Pinpoint the cell where the given text exists, returning its [x, y] midpoint coordinate. 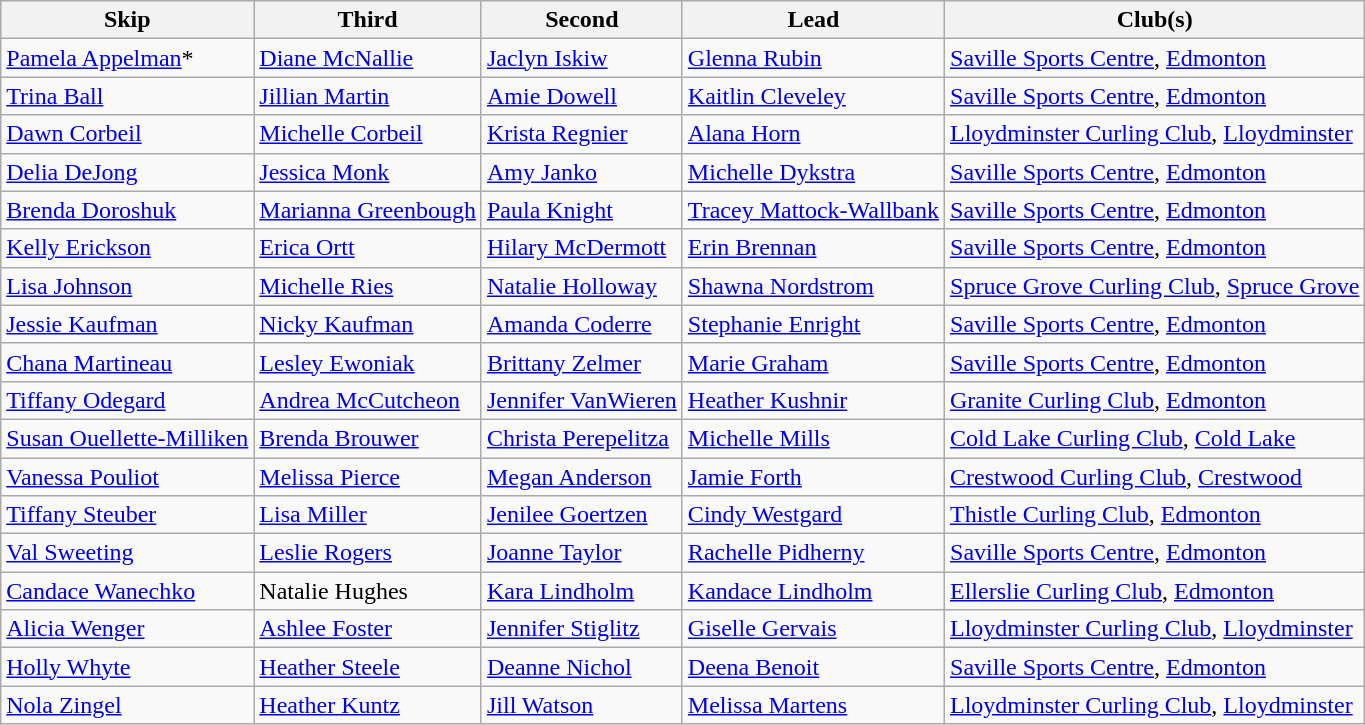
Pamela Appelman* [128, 58]
Glenna Rubin [813, 58]
Erin Brennan [813, 248]
Heather Kushnir [813, 400]
Krista Regnier [582, 134]
Kelly Erickson [128, 248]
Brenda Brouwer [368, 438]
Megan Anderson [582, 477]
Giselle Gervais [813, 629]
Hilary McDermott [582, 248]
Michelle Dykstra [813, 172]
Jessie Kaufman [128, 324]
Leslie Rogers [368, 553]
Tiffany Steuber [128, 515]
Christa Perepelitza [582, 438]
Amy Janko [582, 172]
Jessica Monk [368, 172]
Heather Kuntz [368, 705]
Natalie Hughes [368, 591]
Jennifer VanWieren [582, 400]
Crestwood Curling Club, Crestwood [1155, 477]
Erica Ortt [368, 248]
Heather Steele [368, 667]
Stephanie Enright [813, 324]
Thistle Curling Club, Edmonton [1155, 515]
Natalie Holloway [582, 286]
Dawn Corbeil [128, 134]
Marianna Greenbough [368, 210]
Second [582, 20]
Marie Graham [813, 362]
Club(s) [1155, 20]
Nicky Kaufman [368, 324]
Val Sweeting [128, 553]
Michelle Ries [368, 286]
Vanessa Pouliot [128, 477]
Brenda Doroshuk [128, 210]
Diane McNallie [368, 58]
Alana Horn [813, 134]
Chana Martineau [128, 362]
Lead [813, 20]
Third [368, 20]
Jill Watson [582, 705]
Rachelle Pidherny [813, 553]
Jillian Martin [368, 96]
Granite Curling Club, Edmonton [1155, 400]
Joanne Taylor [582, 553]
Melissa Martens [813, 705]
Paula Knight [582, 210]
Michelle Mills [813, 438]
Jaclyn Iskiw [582, 58]
Nola Zingel [128, 705]
Candace Wanechko [128, 591]
Lisa Miller [368, 515]
Michelle Corbeil [368, 134]
Jenilee Goertzen [582, 515]
Kaitlin Cleveley [813, 96]
Lisa Johnson [128, 286]
Andrea McCutcheon [368, 400]
Lesley Ewoniak [368, 362]
Tiffany Odegard [128, 400]
Holly Whyte [128, 667]
Spruce Grove Curling Club, Spruce Grove [1155, 286]
Ashlee Foster [368, 629]
Brittany Zelmer [582, 362]
Amanda Coderre [582, 324]
Deanne Nichol [582, 667]
Jennifer Stiglitz [582, 629]
Trina Ball [128, 96]
Amie Dowell [582, 96]
Cold Lake Curling Club, Cold Lake [1155, 438]
Cindy Westgard [813, 515]
Alicia Wenger [128, 629]
Shawna Nordstrom [813, 286]
Deena Benoit [813, 667]
Ellerslie Curling Club, Edmonton [1155, 591]
Delia DeJong [128, 172]
Kara Lindholm [582, 591]
Melissa Pierce [368, 477]
Tracey Mattock-Wallbank [813, 210]
Kandace Lindholm [813, 591]
Skip [128, 20]
Susan Ouellette-Milliken [128, 438]
Jamie Forth [813, 477]
